Return (X, Y) of the center of cell containing provided text 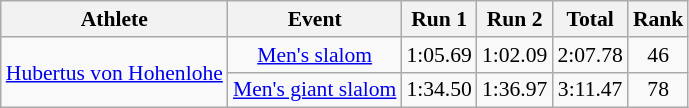
Men's giant slalom (315, 90)
46 (658, 55)
Athlete (114, 19)
3:11.47 (590, 90)
1:36.97 (514, 90)
Run 2 (514, 19)
78 (658, 90)
Event (315, 19)
1:34.50 (438, 90)
Rank (658, 19)
1:02.09 (514, 55)
1:05.69 (438, 55)
Total (590, 19)
Men's slalom (315, 55)
Hubertus von Hohenlohe (114, 72)
2:07.78 (590, 55)
Run 1 (438, 19)
